Determine the (X, Y) coordinate at the center of the cell enclosing the given text.  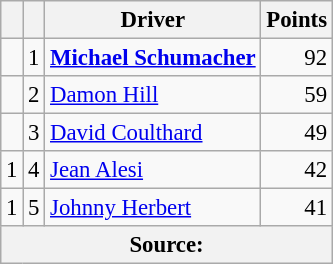
Source: (167, 245)
Driver (153, 20)
Michael Schumacher (153, 58)
2 (34, 95)
92 (296, 58)
Jean Alesi (153, 170)
Points (296, 20)
4 (34, 170)
59 (296, 95)
49 (296, 133)
41 (296, 208)
5 (34, 208)
David Coulthard (153, 133)
Damon Hill (153, 95)
3 (34, 133)
42 (296, 170)
Johnny Herbert (153, 208)
